Return the (x, y) coordinate for the center point of the cell that contains the specified text.  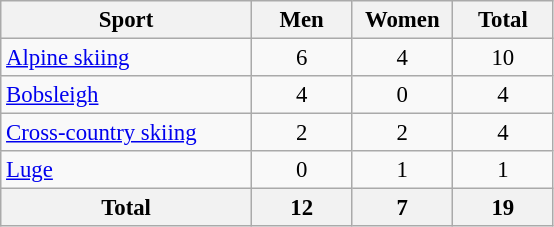
Alpine skiing (126, 58)
19 (504, 208)
12 (302, 208)
7 (402, 208)
6 (302, 58)
10 (504, 58)
Men (302, 20)
Luge (126, 170)
Bobsleigh (126, 95)
Sport (126, 20)
Women (402, 20)
Cross-country skiing (126, 133)
